Output the [x, y] coordinate of the center of the cell containing the given text.  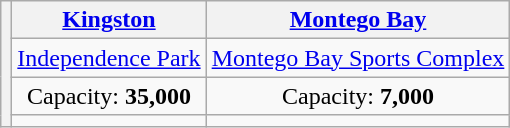
Montego Bay Sports Complex [358, 58]
Montego Bay [358, 20]
Kingston [109, 20]
Independence Park [109, 58]
Capacity: 7,000 [358, 96]
Capacity: 35,000 [109, 96]
